For the text-containing cell, return its midpoint in [X, Y] coordinate format. 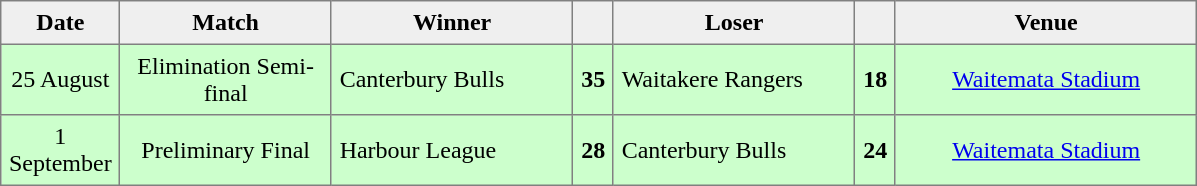
25 August [60, 79]
18 [875, 79]
28 [593, 150]
Winner [452, 23]
Loser [734, 23]
24 [875, 150]
35 [593, 79]
Harbour League [452, 150]
Elimination Semi-final [226, 79]
Match [226, 23]
Waitakere Rangers [734, 79]
1 September [60, 150]
Venue [1046, 23]
Date [60, 23]
Preliminary Final [226, 150]
